Determine the (x, y) coordinate at the center of the cell enclosing the given text.  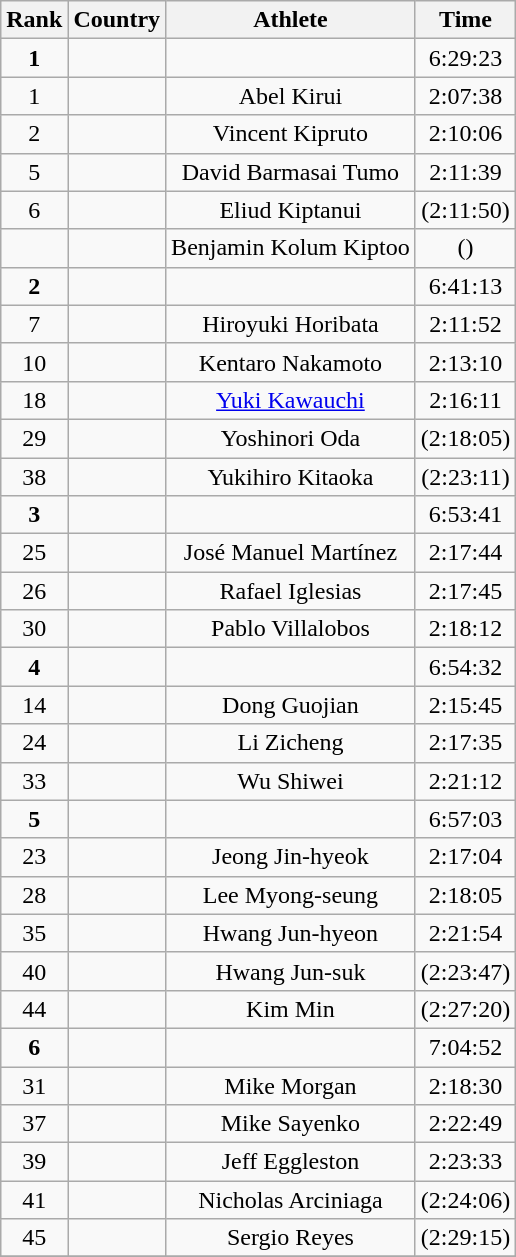
6:41:13 (465, 286)
2:15:45 (465, 705)
2:18:30 (465, 1085)
Lee Myong-seung (291, 895)
Yuki Kawauchi (291, 400)
Pablo Villalobos (291, 629)
2:23:33 (465, 1162)
Athlete (291, 20)
10 (34, 362)
39 (34, 1162)
28 (34, 895)
2:17:44 (465, 553)
44 (34, 1009)
2:17:35 (465, 743)
Wu Shiwei (291, 781)
Abel Kirui (291, 96)
Nicholas Arciniaga (291, 1200)
2:16:11 (465, 400)
25 (34, 553)
José Manuel Martínez (291, 553)
Rafael Iglesias (291, 591)
6:53:41 (465, 515)
2:22:49 (465, 1124)
(2:29:15) (465, 1238)
Hiroyuki Horibata (291, 324)
45 (34, 1238)
() (465, 248)
23 (34, 857)
Li Zicheng (291, 743)
2:21:54 (465, 933)
Yukihiro Kitaoka (291, 477)
Eliud Kiptanui (291, 210)
Benjamin Kolum Kiptoo (291, 248)
Country (117, 20)
26 (34, 591)
(2:11:50) (465, 210)
Kim Min (291, 1009)
Hwang Jun-suk (291, 971)
33 (34, 781)
Vincent Kipruto (291, 134)
2:10:06 (465, 134)
2:11:52 (465, 324)
31 (34, 1085)
7 (34, 324)
(2:18:05) (465, 438)
35 (34, 933)
2:07:38 (465, 96)
18 (34, 400)
2:18:05 (465, 895)
Dong Guojian (291, 705)
(2:24:06) (465, 1200)
2:17:45 (465, 591)
Mike Morgan (291, 1085)
Yoshinori Oda (291, 438)
41 (34, 1200)
7:04:52 (465, 1047)
24 (34, 743)
14 (34, 705)
Jeong Jin-hyeok (291, 857)
29 (34, 438)
Jeff Eggleston (291, 1162)
(2:23:11) (465, 477)
3 (34, 515)
(2:27:20) (465, 1009)
2:21:12 (465, 781)
Sergio Reyes (291, 1238)
40 (34, 971)
David Barmasai Tumo (291, 172)
30 (34, 629)
37 (34, 1124)
38 (34, 477)
6:29:23 (465, 58)
Time (465, 20)
2:17:04 (465, 857)
Kentaro Nakamoto (291, 362)
4 (34, 667)
Rank (34, 20)
Hwang Jun-hyeon (291, 933)
6:54:32 (465, 667)
6:57:03 (465, 819)
Mike Sayenko (291, 1124)
2:18:12 (465, 629)
(2:23:47) (465, 971)
2:13:10 (465, 362)
2:11:39 (465, 172)
